Scan for the cell matching the given text and deliver its [X, Y] coordinate at center. 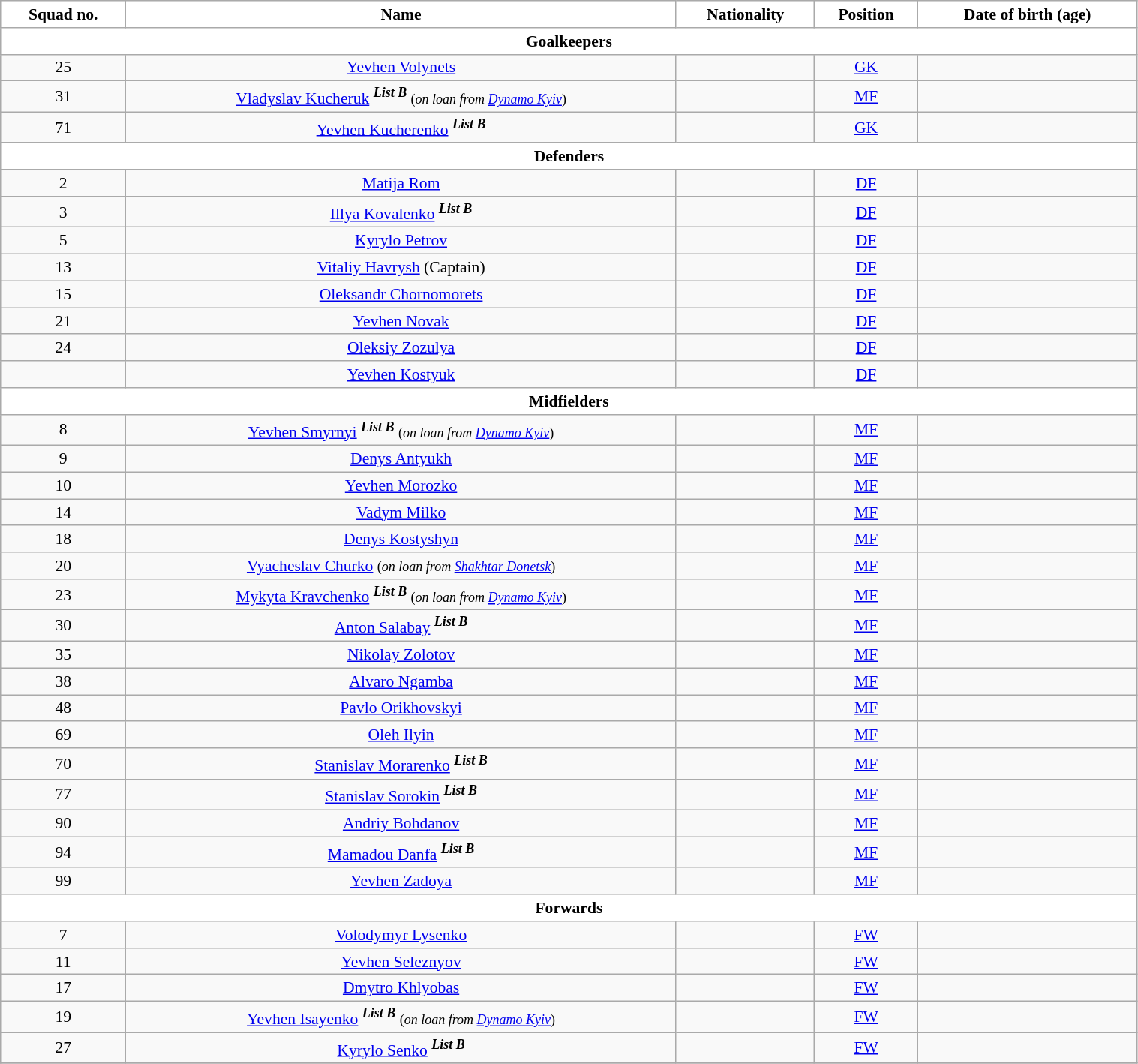
Nationality [745, 14]
Yevhen Morozko [401, 486]
Yevhen Seleznyov [401, 962]
24 [63, 348]
Pavlo Orikhovskyi [401, 708]
Vyacheslav Churko (on loan from Shakhtar Donetsk) [401, 566]
Oleksiy Zozulya [401, 348]
Defenders [569, 157]
17 [63, 988]
Squad no. [63, 14]
77 [63, 795]
Mykyta Kravchenko List B (on loan from Dynamo Kyiv) [401, 594]
30 [63, 626]
Yevhen Zadoya [401, 882]
19 [63, 1017]
38 [63, 681]
Yevhen Kucherenko List B [401, 128]
Forwards [569, 908]
Vadym Milko [401, 512]
15 [63, 294]
23 [63, 594]
Position [866, 14]
Yevhen Novak [401, 321]
14 [63, 512]
Oleksandr Chornomorets [401, 294]
25 [63, 68]
20 [63, 566]
27 [63, 1047]
48 [63, 708]
90 [63, 824]
Kyrylo Senko List B [401, 1047]
7 [63, 935]
Dmytro Khlyobas [401, 988]
70 [63, 764]
Matija Rom [401, 183]
Yevhen Kostyuk [401, 374]
Volodymyr Lysenko [401, 935]
21 [63, 321]
11 [63, 962]
94 [63, 852]
5 [63, 241]
Alvaro Ngamba [401, 681]
Stanislav Sorokin List B [401, 795]
Anton Salabay List B [401, 626]
Yevhen Isayenko List B (on loan from Dynamo Kyiv) [401, 1017]
18 [63, 540]
3 [63, 212]
10 [63, 486]
9 [63, 459]
Yevhen Volynets [401, 68]
Date of birth (age) [1028, 14]
Stanislav Morarenko List B [401, 764]
99 [63, 882]
69 [63, 735]
Name [401, 14]
2 [63, 183]
Vladyslav Kucheruk List B (on loan from Dynamo Kyiv) [401, 96]
Mamadou Danfa List B [401, 852]
Denys Antyukh [401, 459]
35 [63, 655]
Oleh Ilyin [401, 735]
Goalkeepers [569, 41]
Yevhen Smyrnyi List B (on loan from Dynamo Kyiv) [401, 431]
8 [63, 431]
Nikolay Zolotov [401, 655]
71 [63, 128]
Kyrylo Petrov [401, 241]
Midfielders [569, 401]
31 [63, 96]
Illya Kovalenko List B [401, 212]
Andriy Bohdanov [401, 824]
Vitaliy Havrysh (Captain) [401, 268]
Denys Kostyshyn [401, 540]
13 [63, 268]
